Return the [X, Y] coordinate for the center point of the cell that contains the specified text.  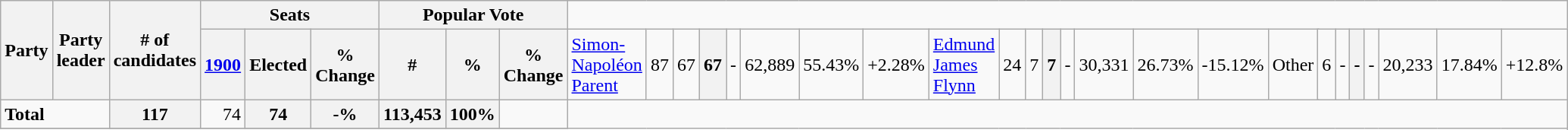
17.84% [1470, 65]
113,453 [412, 114]
24 [1012, 65]
117 [155, 114]
100% [473, 114]
-15.12% [1233, 65]
Popular Vote [473, 15]
+2.28% [897, 65]
Total [55, 114]
87 [659, 65]
20,233 [1407, 65]
Party leader [80, 50]
Elected [279, 65]
+12.8% [1535, 65]
Party [27, 50]
-% [345, 114]
1900 [223, 65]
55.43% [832, 65]
Simon-Napoléon Parent [607, 65]
26.73% [1165, 65]
30,331 [1104, 65]
% [473, 65]
62,889 [770, 65]
Edmund James Flynn [964, 65]
6 [1327, 65]
Other [1293, 65]
# ofcandidates [155, 50]
Seats [290, 15]
# [412, 65]
